Detect which cell encompasses the target text, then output its [x, y] center coordinate. 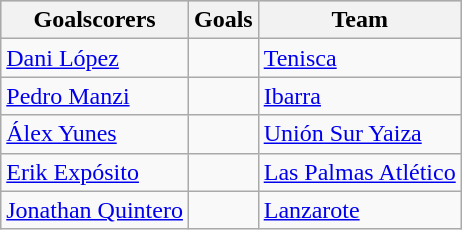
Lanzarote [360, 210]
Pedro Manzi [95, 96]
Tenisca [360, 58]
Goalscorers [95, 20]
Álex Yunes [95, 134]
Team [360, 20]
Dani López [95, 58]
Goals [223, 20]
Unión Sur Yaiza [360, 134]
Erik Expósito [95, 172]
Ibarra [360, 96]
Las Palmas Atlético [360, 172]
Jonathan Quintero [95, 210]
